For the text-containing cell, return its midpoint in (X, Y) coordinate format. 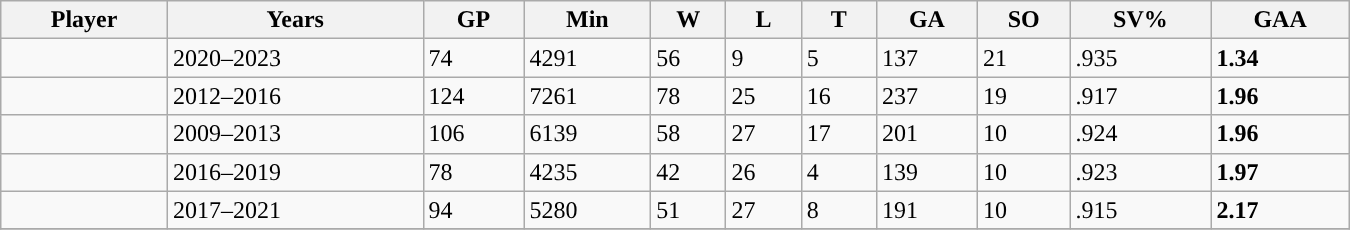
17 (838, 134)
74 (474, 58)
2.17 (1280, 210)
21 (1023, 58)
L (764, 20)
2020–2023 (295, 58)
1.34 (1280, 58)
2016–2019 (295, 172)
137 (926, 58)
58 (688, 134)
9 (764, 58)
25 (764, 96)
42 (688, 172)
139 (926, 172)
5280 (588, 210)
191 (926, 210)
237 (926, 96)
2012–2016 (295, 96)
19 (1023, 96)
4291 (588, 58)
SO (1023, 20)
2017–2021 (295, 210)
2009–2013 (295, 134)
94 (474, 210)
.923 (1140, 172)
106 (474, 134)
T (838, 20)
4235 (588, 172)
GA (926, 20)
Min (588, 20)
4 (838, 172)
7261 (588, 96)
.917 (1140, 96)
56 (688, 58)
GP (474, 20)
GAA (1280, 20)
26 (764, 172)
8 (838, 210)
16 (838, 96)
SV% (1140, 20)
51 (688, 210)
Player (84, 20)
.935 (1140, 58)
W (688, 20)
.915 (1140, 210)
124 (474, 96)
5 (838, 58)
1.97 (1280, 172)
201 (926, 134)
6139 (588, 134)
Years (295, 20)
.924 (1140, 134)
